Identify which cell holds the provided text, then report its [X, Y] central coordinate. 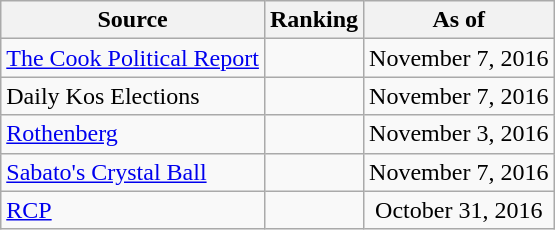
October 31, 2016 [459, 210]
RCP [133, 210]
Daily Kos Elections [133, 96]
As of [459, 20]
Source [133, 20]
Sabato's Crystal Ball [133, 172]
Rothenberg [133, 134]
November 3, 2016 [459, 134]
Ranking [314, 20]
The Cook Political Report [133, 58]
